Capture the cell that displays the provided text and extract its [x, y] central coordinate. 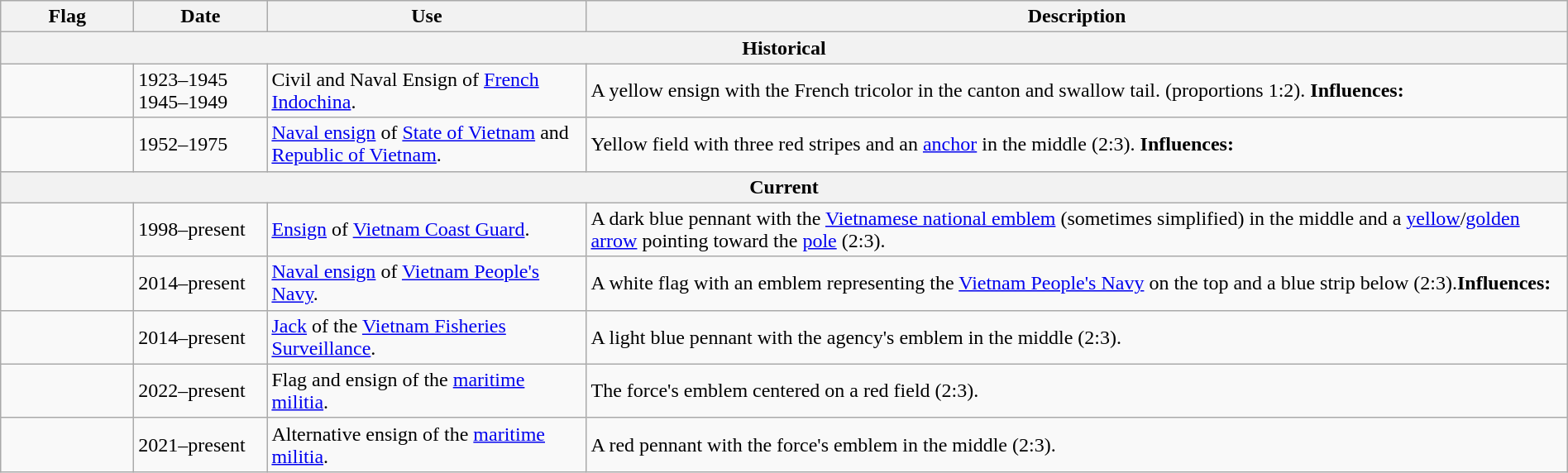
Jack of the Vietnam Fisheries Surveillance. [427, 337]
1998–present [200, 230]
Use [427, 17]
Description [1077, 17]
Naval ensign of State of Vietnam and Republic of Vietnam. [427, 144]
A yellow ensign with the French tricolor in the canton and swallow tail. (proportions 1:2). Influences: [1077, 91]
A red pennant with the force's emblem in the middle (2:3). [1077, 445]
Current [784, 187]
Ensign of Vietnam Coast Guard. [427, 230]
Civil and Naval Ensign of French Indochina. [427, 91]
Yellow field with three red stripes and an anchor in the middle (2:3). Influences: [1077, 144]
A light blue pennant with the agency's emblem in the middle (2:3). [1077, 337]
The force's emblem centered on a red field (2:3). [1077, 390]
A white flag with an emblem representing the Vietnam People's Navy on the top and a blue strip below (2:3).Influences: [1077, 283]
Naval ensign of Vietnam People's Navy. [427, 283]
1923–19451945–1949 [200, 91]
2022–present [200, 390]
Flag [68, 17]
Historical [784, 48]
2021–present [200, 445]
Date [200, 17]
Alternative ensign of the maritime militia. [427, 445]
Flag and ensign of the maritime militia. [427, 390]
1952–1975 [200, 144]
